Determine the (x, y) coordinate at the center of the cell enclosing the given text.  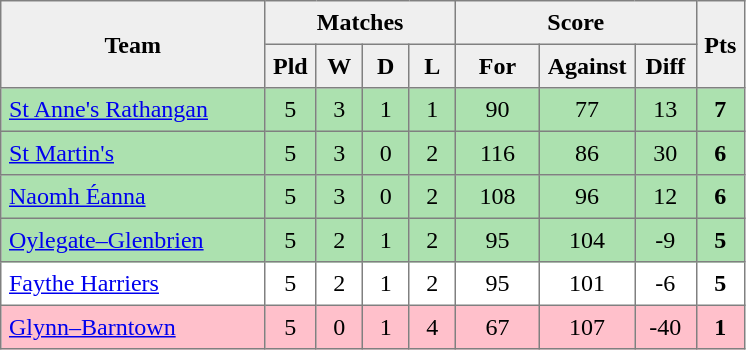
For (497, 66)
108 (497, 197)
86 (586, 153)
96 (586, 197)
7 (720, 110)
Glynn–Barntown (133, 327)
90 (497, 110)
St Anne's Rathangan (133, 110)
Diff (666, 66)
Oylegate–Glenbrien (133, 240)
104 (586, 240)
107 (586, 327)
30 (666, 153)
4 (432, 327)
Score (576, 23)
L (432, 66)
Naomh Éanna (133, 197)
-9 (666, 240)
D (385, 66)
-40 (666, 327)
116 (497, 153)
W (339, 66)
Pld (290, 66)
Matches (360, 23)
67 (497, 327)
St Martin's (133, 153)
12 (666, 197)
Against (586, 66)
77 (586, 110)
Pts (720, 44)
13 (666, 110)
Team (133, 44)
Faythe Harriers (133, 284)
101 (586, 284)
-6 (666, 284)
